Search for the cell housing the specified text and yield its (x, y) center coordinate. 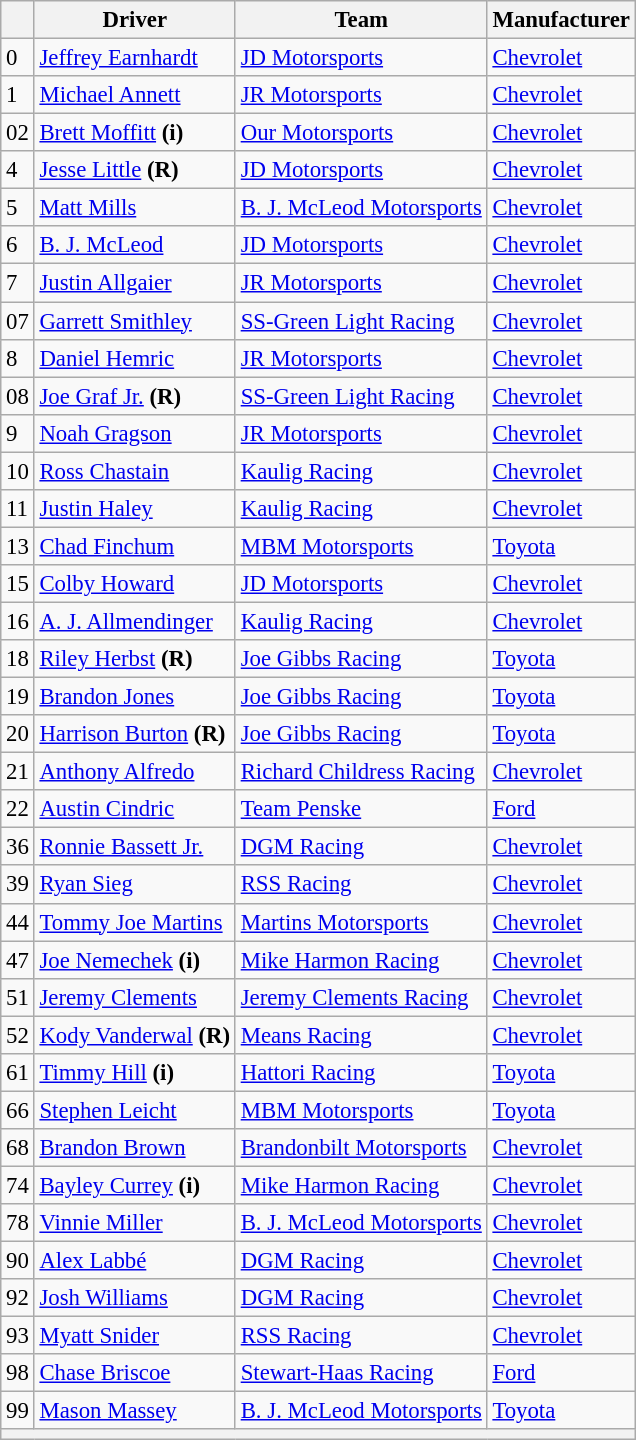
36 (18, 847)
08 (18, 396)
Brandon Brown (134, 1148)
Bayley Currey (i) (134, 1185)
Tommy Joe Martins (134, 922)
Timmy Hill (i) (134, 1073)
Matt Mills (134, 208)
Hattori Racing (361, 1073)
13 (18, 546)
Justin Haley (134, 509)
Jeremy Clements (134, 997)
92 (18, 1298)
Richard Childress Racing (361, 772)
98 (18, 1373)
19 (18, 697)
Stewart-Haas Racing (361, 1373)
52 (18, 1035)
15 (18, 584)
A. J. Allmendinger (134, 621)
Ronnie Bassett Jr. (134, 847)
61 (18, 1073)
39 (18, 885)
Manufacturer (561, 20)
1 (18, 95)
74 (18, 1185)
Martins Motorsports (361, 922)
9 (18, 433)
Brandon Jones (134, 697)
Jeremy Clements Racing (361, 997)
5 (18, 208)
Ryan Sieg (134, 885)
Brandonbilt Motorsports (361, 1148)
Team (361, 20)
Joe Nemechek (i) (134, 960)
21 (18, 772)
Chad Finchum (134, 546)
Daniel Hemric (134, 358)
Alex Labbé (134, 1261)
Means Racing (361, 1035)
Noah Gragson (134, 433)
Chase Briscoe (134, 1373)
Team Penske (361, 809)
44 (18, 922)
99 (18, 1411)
Justin Allgaier (134, 283)
68 (18, 1148)
Harrison Burton (R) (134, 734)
6 (18, 245)
18 (18, 659)
90 (18, 1261)
93 (18, 1336)
Stephen Leicht (134, 1110)
10 (18, 471)
47 (18, 960)
B. J. McLeod (134, 245)
51 (18, 997)
16 (18, 621)
7 (18, 283)
Anthony Alfredo (134, 772)
11 (18, 509)
Myatt Snider (134, 1336)
Driver (134, 20)
Vinnie Miller (134, 1223)
8 (18, 358)
Our Motorsports (361, 133)
Colby Howard (134, 584)
22 (18, 809)
Ross Chastain (134, 471)
66 (18, 1110)
Jeffrey Earnhardt (134, 58)
Jesse Little (R) (134, 170)
Mason Massey (134, 1411)
02 (18, 133)
Kody Vanderwal (R) (134, 1035)
20 (18, 734)
Brett Moffitt (i) (134, 133)
Joe Graf Jr. (R) (134, 396)
Riley Herbst (R) (134, 659)
07 (18, 321)
Josh Williams (134, 1298)
0 (18, 58)
4 (18, 170)
78 (18, 1223)
Michael Annett (134, 95)
Austin Cindric (134, 809)
Garrett Smithley (134, 321)
